Identify which cell holds the provided text, then report its (X, Y) central coordinate. 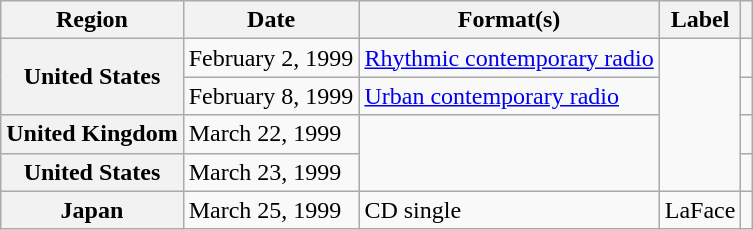
LaFace (700, 210)
Format(s) (509, 20)
CD single (509, 210)
Region (92, 20)
February 8, 1999 (271, 96)
Rhythmic contemporary radio (509, 58)
Label (700, 20)
March 25, 1999 (271, 210)
February 2, 1999 (271, 58)
Date (271, 20)
United Kingdom (92, 134)
Urban contemporary radio (509, 96)
Japan (92, 210)
March 23, 1999 (271, 172)
March 22, 1999 (271, 134)
